Output the [X, Y] coordinate of the center of the cell containing the given text.  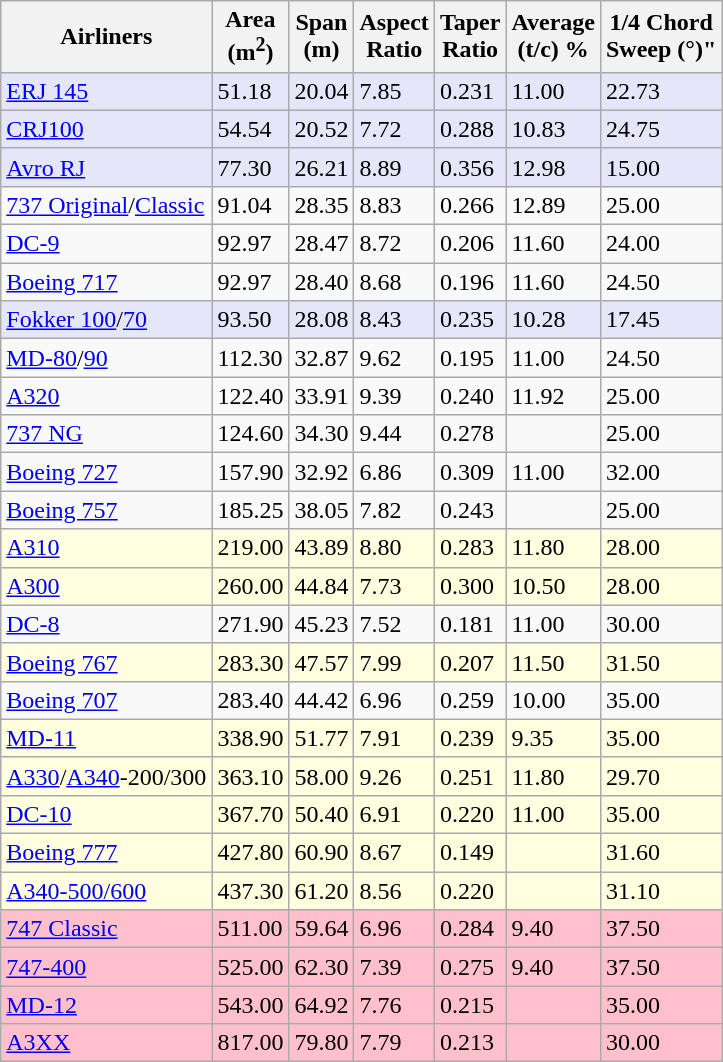
185.25 [250, 510]
28.47 [322, 244]
17.45 [660, 320]
Boeing 767 [106, 662]
60.90 [322, 853]
747 Classic [106, 929]
38.05 [322, 510]
0.206 [470, 244]
61.20 [322, 891]
0.231 [470, 91]
0.283 [470, 548]
28.35 [322, 205]
MD-11 [106, 738]
10.50 [554, 586]
0.149 [470, 853]
ERJ 145 [106, 91]
363.10 [250, 776]
64.92 [322, 1005]
0.266 [470, 205]
DC-10 [106, 814]
DC-8 [106, 624]
124.60 [250, 434]
10.83 [554, 129]
50.40 [322, 814]
32.00 [660, 472]
MD-12 [106, 1005]
8.43 [394, 320]
7.99 [394, 662]
0.278 [470, 434]
8.68 [394, 282]
0.215 [470, 1005]
32.87 [322, 358]
8.67 [394, 853]
9.44 [394, 434]
9.26 [394, 776]
Boeing 757 [106, 510]
Fokker 100/70 [106, 320]
0.195 [470, 358]
Average(t/c) % [554, 37]
Span(m) [322, 37]
12.89 [554, 205]
44.42 [322, 700]
0.207 [470, 662]
0.243 [470, 510]
0.356 [470, 167]
MD-80/90 [106, 358]
22.73 [660, 91]
0.309 [470, 472]
0.300 [470, 586]
0.235 [470, 320]
0.275 [470, 967]
26.21 [322, 167]
8.72 [394, 244]
543.00 [250, 1005]
11.92 [554, 396]
Avro RJ [106, 167]
0.284 [470, 929]
7.76 [394, 1005]
7.91 [394, 738]
28.08 [322, 320]
43.89 [322, 548]
6.91 [394, 814]
51.18 [250, 91]
Boeing 727 [106, 472]
437.30 [250, 891]
54.54 [250, 129]
283.40 [250, 700]
Area(m2) [250, 37]
31.10 [660, 891]
10.28 [554, 320]
24.75 [660, 129]
10.00 [554, 700]
8.83 [394, 205]
6.86 [394, 472]
93.50 [250, 320]
0.259 [470, 700]
TaperRatio [470, 37]
8.80 [394, 548]
DC-9 [106, 244]
Airliners [106, 37]
7.72 [394, 129]
91.04 [250, 205]
Boeing 717 [106, 282]
31.50 [660, 662]
817.00 [250, 1043]
47.57 [322, 662]
31.60 [660, 853]
79.80 [322, 1043]
A330/A340-200/300 [106, 776]
9.39 [394, 396]
427.80 [250, 853]
283.30 [250, 662]
0.196 [470, 282]
12.98 [554, 167]
62.30 [322, 967]
0.181 [470, 624]
51.77 [322, 738]
8.56 [394, 891]
737 NG [106, 434]
9.62 [394, 358]
112.30 [250, 358]
0.251 [470, 776]
A320 [106, 396]
747-400 [106, 967]
0.288 [470, 129]
58.00 [322, 776]
7.73 [394, 586]
122.40 [250, 396]
A3XX [106, 1043]
367.70 [250, 814]
28.40 [322, 282]
45.23 [322, 624]
A310 [106, 548]
33.91 [322, 396]
338.90 [250, 738]
20.52 [322, 129]
29.70 [660, 776]
A340-500/600 [106, 891]
1/4 ChordSweep (°)" [660, 37]
Boeing 777 [106, 853]
59.64 [322, 929]
34.30 [322, 434]
511.00 [250, 929]
9.35 [554, 738]
219.00 [250, 548]
157.90 [250, 472]
0.213 [470, 1043]
7.79 [394, 1043]
8.89 [394, 167]
77.30 [250, 167]
44.84 [322, 586]
0.240 [470, 396]
7.85 [394, 91]
7.52 [394, 624]
525.00 [250, 967]
A300 [106, 586]
15.00 [660, 167]
0.239 [470, 738]
7.82 [394, 510]
20.04 [322, 91]
Boeing 707 [106, 700]
7.39 [394, 967]
260.00 [250, 586]
737 Original/Classic [106, 205]
24.00 [660, 244]
AspectRatio [394, 37]
32.92 [322, 472]
CRJ100 [106, 129]
271.90 [250, 624]
11.50 [554, 662]
